Output the [x, y] coordinate of the center of the cell containing the given text.  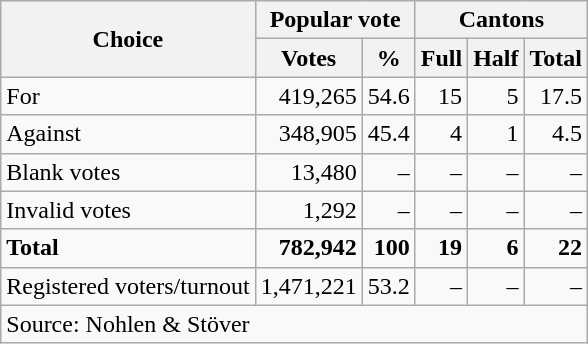
1 [496, 134]
4 [441, 134]
Choice [128, 39]
782,942 [308, 248]
Full [441, 58]
Invalid votes [128, 210]
For [128, 96]
Against [128, 134]
Blank votes [128, 172]
Popular vote [335, 20]
100 [388, 248]
17.5 [556, 96]
Votes [308, 58]
19 [441, 248]
Source: Nohlen & Stöver [294, 324]
4.5 [556, 134]
419,265 [308, 96]
Registered voters/turnout [128, 286]
Cantons [501, 20]
Half [496, 58]
45.4 [388, 134]
54.6 [388, 96]
1,292 [308, 210]
15 [441, 96]
53.2 [388, 286]
22 [556, 248]
13,480 [308, 172]
5 [496, 96]
1,471,221 [308, 286]
6 [496, 248]
348,905 [308, 134]
% [388, 58]
